Identify which cell holds the provided text, then report its (x, y) central coordinate. 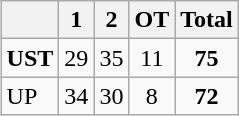
75 (207, 58)
29 (76, 58)
2 (112, 20)
1 (76, 20)
11 (152, 58)
72 (207, 96)
34 (76, 96)
8 (152, 96)
OT (152, 20)
UST (30, 58)
UP (30, 96)
Total (207, 20)
35 (112, 58)
30 (112, 96)
